Extract the (x, y) coordinate from the center of the cell holding the provided text.  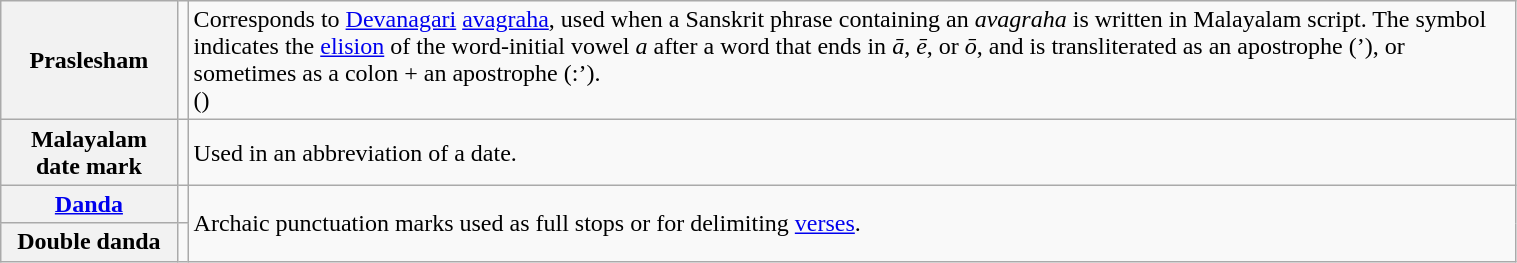
Double danda (89, 242)
Malayalam date mark (89, 152)
Danda (89, 204)
Used in an abbreviation of a date. (852, 152)
Archaic punctuation marks used as full stops or for delimiting verses. (852, 223)
Praslesham (89, 60)
